Return (X, Y) of the center of cell containing provided text 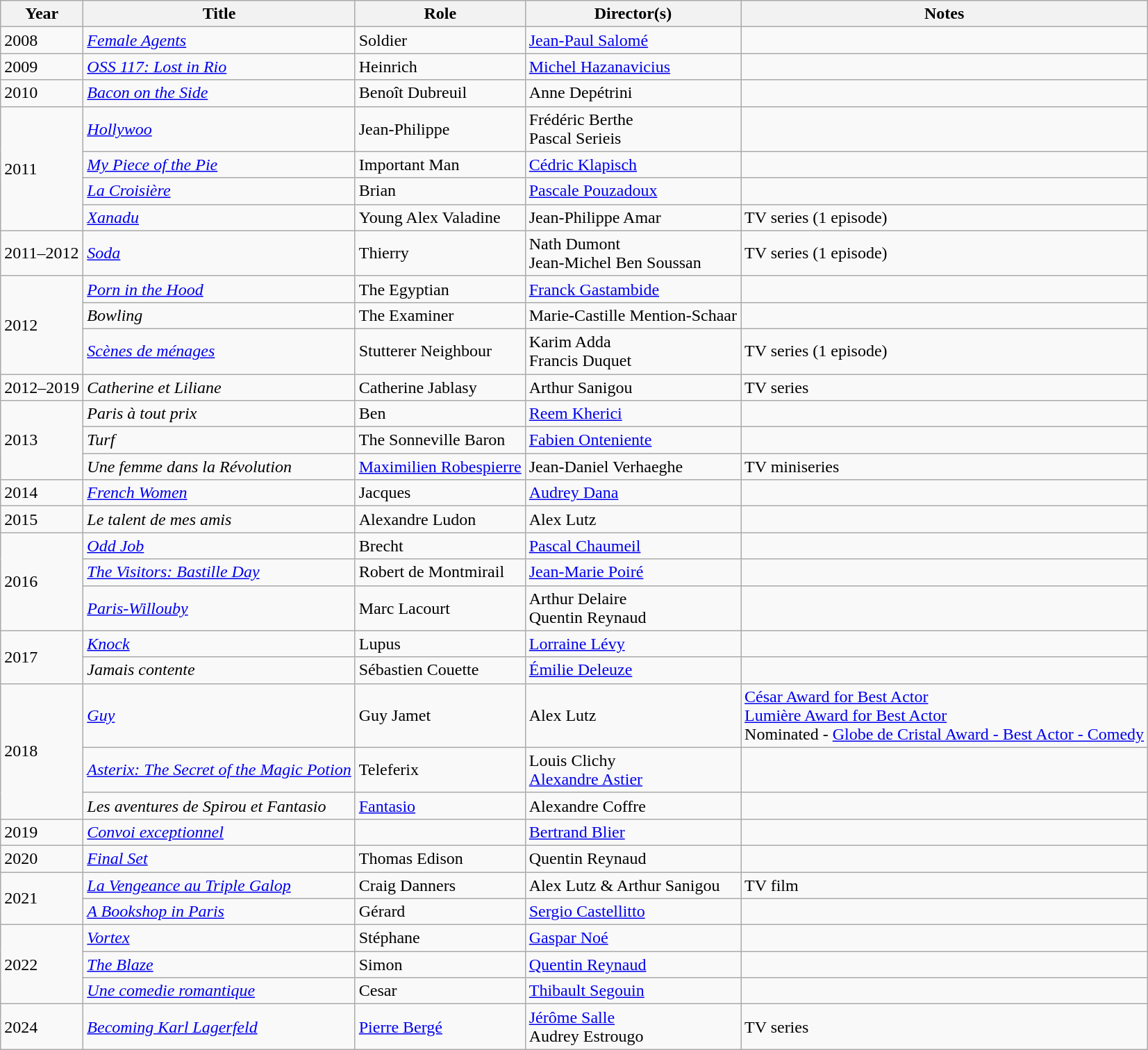
Craig Danners (440, 885)
Alex Lutz & Arthur Sanigou (633, 885)
My Piece of the Pie (219, 165)
Soda (219, 253)
Odd Job (219, 546)
Fantasio (440, 806)
Benoît Dubreuil (440, 93)
Reem Kherici (633, 414)
Lupus (440, 644)
Michel Hazanavicius (633, 67)
2015 (42, 519)
2014 (42, 493)
Asterix: The Secret of the Magic Potion (219, 769)
Alexandre Ludon (440, 519)
Émilie Deleuze (633, 670)
2010 (42, 93)
Director(s) (633, 14)
Jean-Paul Salomé (633, 40)
Nath DumontJean-Michel Ben Soussan (633, 253)
OSS 117: Lost in Rio (219, 67)
French Women (219, 493)
2020 (42, 858)
2021 (42, 899)
Pierre Bergé (440, 1026)
Convoi exceptionnel (219, 832)
Karim AddaFrancis Duquet (633, 351)
Gérard (440, 912)
Soldier (440, 40)
Jean-Philippe (440, 129)
Une comedie romantique (219, 991)
Frédéric BerthePascal Serieis (633, 129)
Sébastien Couette (440, 670)
Teleferix (440, 769)
2011 (42, 168)
Fabien Onteniente (633, 440)
La Croisière (219, 191)
Bacon on the Side (219, 93)
Robert de Montmirail (440, 572)
Guy (219, 715)
Marie-Castille Mention-Schaar (633, 315)
The Sonneville Baron (440, 440)
Thierry (440, 253)
2016 (42, 582)
The Visitors: Bastille Day (219, 572)
2013 (42, 440)
Stéphane (440, 938)
Becoming Karl Lagerfeld (219, 1026)
Une femme dans la Révolution (219, 467)
TV miniseries (945, 467)
Female Agents (219, 40)
Catherine Jablasy (440, 387)
Simon (440, 965)
Year (42, 14)
Bertrand Blier (633, 832)
Jean-Marie Poiré (633, 572)
Marc Lacourt (440, 608)
Cesar (440, 991)
Scènes de ménages (219, 351)
Brian (440, 191)
Alexandre Coffre (633, 806)
Title (219, 14)
Heinrich (440, 67)
TV film (945, 885)
2022 (42, 965)
Jean-Daniel Verhaeghe (633, 467)
Final Set (219, 858)
Ben (440, 414)
Bowling (219, 315)
Anne Depétrini (633, 93)
Xanadu (219, 217)
Les aventures de Spirou et Fantasio (219, 806)
2017 (42, 657)
Paris-Willouby (219, 608)
La Vengeance au Triple Galop (219, 885)
A Bookshop in Paris (219, 912)
Turf (219, 440)
Maximilien Robespierre (440, 467)
Guy Jamet (440, 715)
Arthur Sanigou (633, 387)
Gaspar Noé (633, 938)
Jean-Philippe Amar (633, 217)
Stutterer Neighbour (440, 351)
César Award for Best ActorLumière Award for Best ActorNominated - Globe de Cristal Award - Best Actor - Comedy (945, 715)
2008 (42, 40)
Role (440, 14)
Paris à tout prix (219, 414)
Catherine et Liliane (219, 387)
Jacques (440, 493)
Pascale Pouzadoux (633, 191)
2011–2012 (42, 253)
Jamais contente (219, 670)
Franck Gastambide (633, 289)
Lorraine Lévy (633, 644)
The Examiner (440, 315)
2012–2019 (42, 387)
2018 (42, 751)
The Blaze (219, 965)
Pascal Chaumeil (633, 546)
Louis ClichyAlexandre Astier (633, 769)
Hollywoo (219, 129)
The Egyptian (440, 289)
2024 (42, 1026)
Le talent de mes amis (219, 519)
Sergio Castellitto (633, 912)
Arthur DelaireQuentin Reynaud (633, 608)
Cédric Klapisch (633, 165)
Vortex (219, 938)
2019 (42, 832)
Porn in the Hood (219, 289)
Notes (945, 14)
Brecht (440, 546)
Young Alex Valadine (440, 217)
2009 (42, 67)
Audrey Dana (633, 493)
Jérôme SalleAudrey Estrougo (633, 1026)
Thibault Segouin (633, 991)
Important Man (440, 165)
Thomas Edison (440, 858)
Knock (219, 644)
2012 (42, 325)
